Pinpoint the cell where the given text exists, returning its (X, Y) midpoint coordinate. 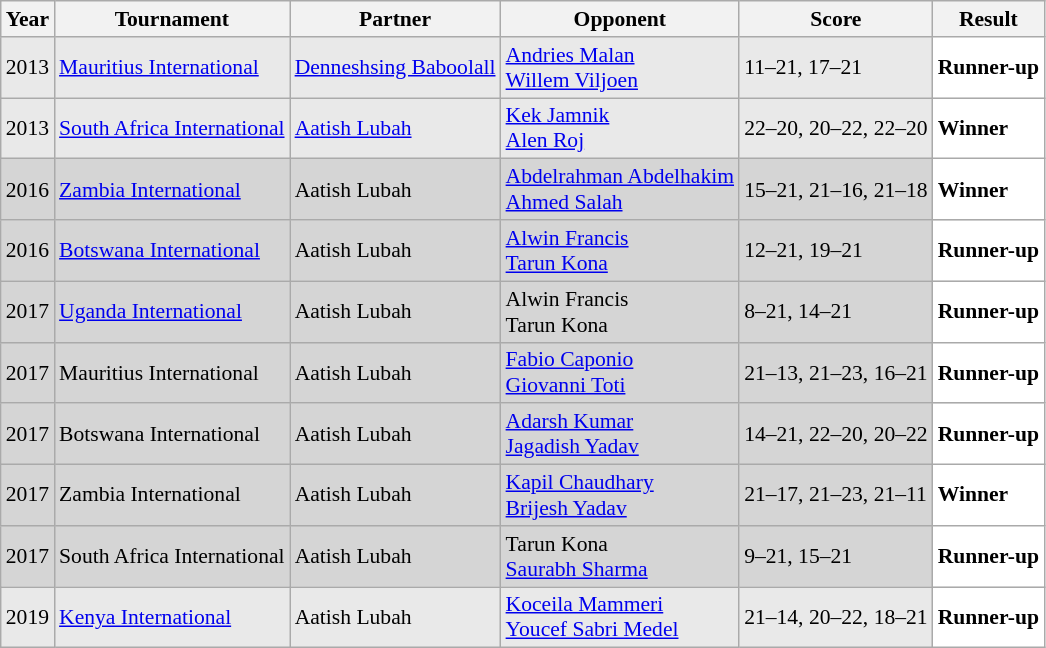
2019 (28, 618)
Andries Malan Willem Viljoen (620, 68)
Tournament (172, 19)
Koceila Mammeri Youcef Sabri Medel (620, 618)
Abdelrahman Abdelhakim Ahmed Salah (620, 190)
Partner (396, 19)
Tarun Kona Saurabh Sharma (620, 556)
21–13, 21–23, 16–21 (836, 372)
Kapil Chaudhary Brijesh Yadav (620, 496)
Adarsh Kumar Jagadish Yadav (620, 434)
11–21, 17–21 (836, 68)
9–21, 15–21 (836, 556)
22–20, 20–22, 22–20 (836, 128)
21–17, 21–23, 21–11 (836, 496)
Score (836, 19)
Uganda International (172, 312)
Kek Jamnik Alen Roj (620, 128)
14–21, 22–20, 20–22 (836, 434)
21–14, 20–22, 18–21 (836, 618)
Year (28, 19)
Fabio Caponio Giovanni Toti (620, 372)
Kenya International (172, 618)
Denneshsing Baboolall (396, 68)
Result (988, 19)
15–21, 21–16, 21–18 (836, 190)
8–21, 14–21 (836, 312)
12–21, 19–21 (836, 250)
Opponent (620, 19)
